From the cell containing the given text, extract its center point as (X, Y) coordinate. 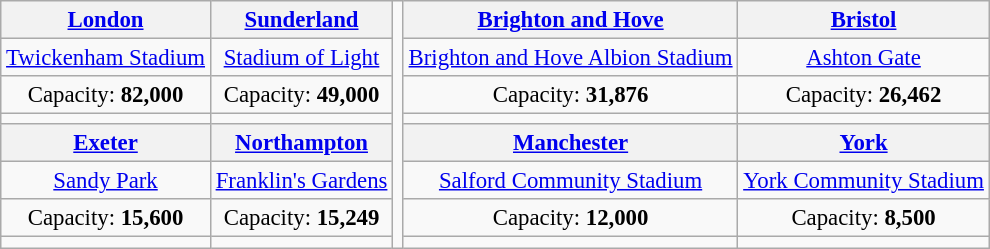
Exeter (106, 143)
Capacity: 31,876 (570, 95)
Brighton and Hove Albion Stadium (570, 58)
Bristol (864, 20)
Sunderland (301, 20)
Capacity: 8,500 (864, 219)
Manchester (570, 143)
London (106, 20)
Sandy Park (106, 181)
Franklin's Gardens (301, 181)
Capacity: 15,249 (301, 219)
Northampton (301, 143)
Salford Community Stadium (570, 181)
Capacity: 26,462 (864, 95)
Stadium of Light (301, 58)
Capacity: 49,000 (301, 95)
York Community Stadium (864, 181)
Twickenham Stadium (106, 58)
York (864, 143)
Ashton Gate (864, 58)
Capacity: 12,000 (570, 219)
Brighton and Hove (570, 20)
Capacity: 15,600 (106, 219)
Capacity: 82,000 (106, 95)
